Determine the [x, y] coordinate at the center of the cell enclosing the given text.  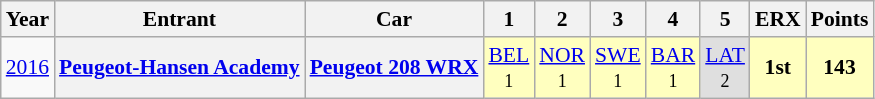
NOR1 [562, 68]
Peugeot 208 WRX [394, 68]
1 [508, 19]
ERX [778, 19]
Car [394, 19]
Points [840, 19]
BEL1 [508, 68]
143 [840, 68]
2016 [28, 68]
Peugeot-Hansen Academy [180, 68]
1st [778, 68]
BAR1 [674, 68]
3 [618, 19]
5 [725, 19]
Entrant [180, 19]
SWE1 [618, 68]
Year [28, 19]
LAT2 [725, 68]
4 [674, 19]
2 [562, 19]
